Return the (x, y) coordinate for the center point of the cell that contains the specified text.  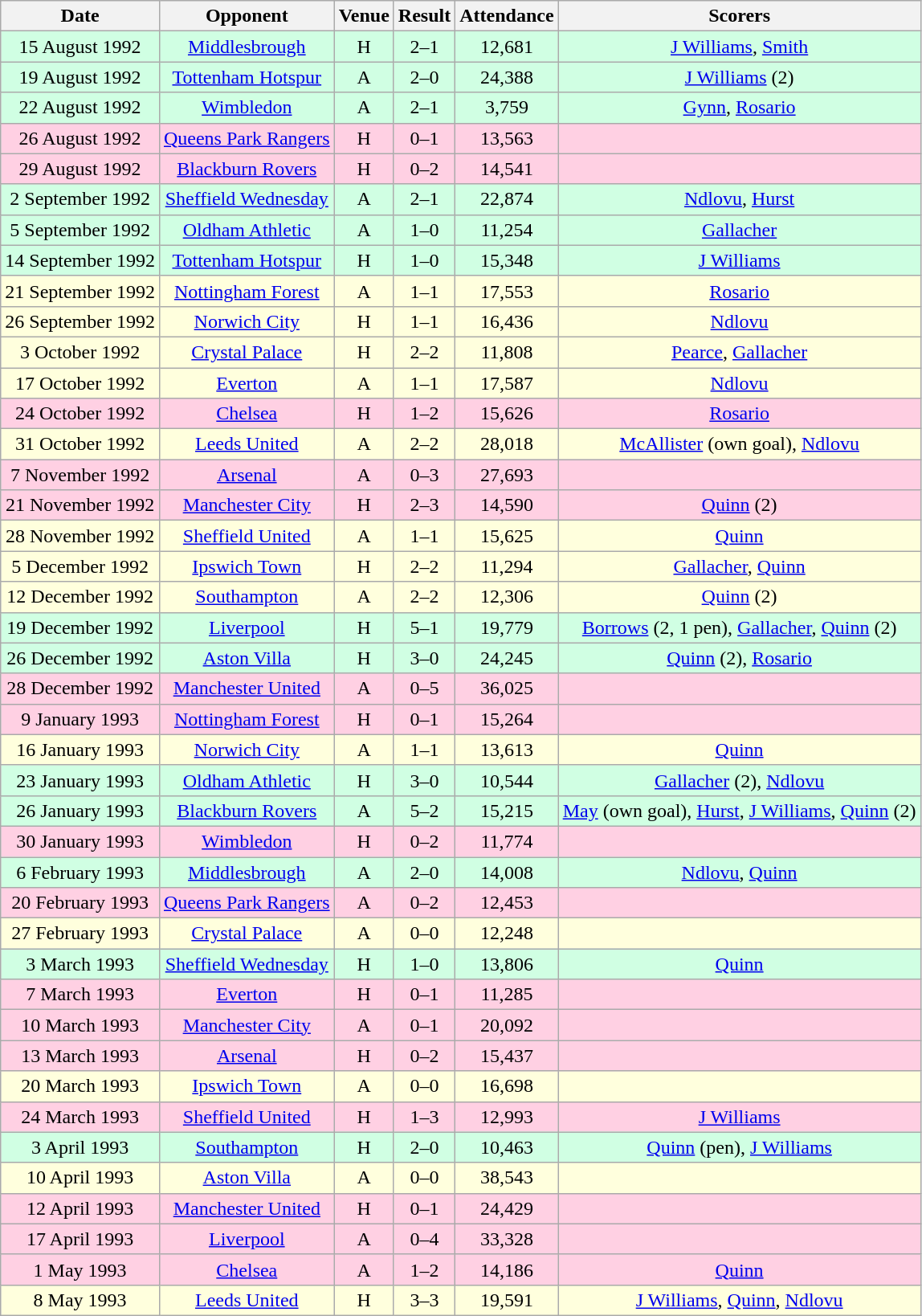
9 January 1993 (80, 719)
12 April 1993 (80, 1208)
15,625 (507, 536)
11,294 (507, 566)
Date (80, 16)
27,693 (507, 475)
13 March 1993 (80, 1056)
10,463 (507, 1147)
10 April 1993 (80, 1178)
14,186 (507, 1269)
13,613 (507, 750)
7 November 1992 (80, 475)
14,590 (507, 505)
24,429 (507, 1208)
17,587 (507, 383)
20 February 1993 (80, 903)
1 May 1993 (80, 1269)
12 December 1992 (80, 597)
12,248 (507, 934)
15,264 (507, 719)
28 December 1992 (80, 689)
28 November 1992 (80, 536)
15,626 (507, 414)
Gynn, Rosario (739, 108)
10 March 1993 (80, 1025)
Venue (364, 16)
11,774 (507, 841)
23 January 1993 (80, 780)
13,563 (507, 138)
15,215 (507, 811)
Borrows (2, 1 pen), Gallacher, Quinn (2) (739, 627)
2 September 1992 (80, 199)
3 April 1993 (80, 1147)
12,453 (507, 903)
3,759 (507, 108)
1–3 (424, 1117)
22,874 (507, 199)
15,437 (507, 1056)
29 August 1992 (80, 169)
36,025 (507, 689)
12,306 (507, 597)
Ndlovu, Hurst (739, 199)
Gallacher (2), Ndlovu (739, 780)
15,348 (507, 260)
26 August 1992 (80, 138)
5–1 (424, 627)
22 August 1992 (80, 108)
11,285 (507, 995)
Pearce, Gallacher (739, 352)
10,544 (507, 780)
13,806 (507, 964)
30 January 1993 (80, 841)
Opponent (247, 16)
J Williams (2) (739, 77)
14,541 (507, 169)
J Williams, Smith (739, 47)
11,808 (507, 352)
20,092 (507, 1025)
20 March 1993 (80, 1086)
Ndlovu, Quinn (739, 872)
3–3 (424, 1300)
8 May 1993 (80, 1300)
28,018 (507, 444)
McAllister (own goal), Ndlovu (739, 444)
Gallacher, Quinn (739, 566)
Result (424, 16)
Gallacher (739, 230)
21 November 1992 (80, 505)
Quinn (2), Rosario (739, 658)
27 February 1993 (80, 934)
26 December 1992 (80, 658)
17 April 1993 (80, 1239)
12,993 (507, 1117)
19 August 1992 (80, 77)
16 January 1993 (80, 750)
0–3 (424, 475)
May (own goal), Hurst, J Williams, Quinn (2) (739, 811)
11,254 (507, 230)
38,543 (507, 1178)
19,591 (507, 1300)
24,388 (507, 77)
14,008 (507, 872)
24 March 1993 (80, 1117)
Scorers (739, 16)
5 September 1992 (80, 230)
24,245 (507, 658)
3 March 1993 (80, 964)
15 August 1992 (80, 47)
26 January 1993 (80, 811)
5 December 1992 (80, 566)
14 September 1992 (80, 260)
19,779 (507, 627)
12,681 (507, 47)
33,328 (507, 1239)
6 February 1993 (80, 872)
J Williams, Quinn, Ndlovu (739, 1300)
0–4 (424, 1239)
26 September 1992 (80, 321)
17,553 (507, 291)
17 October 1992 (80, 383)
24 October 1992 (80, 414)
19 December 1992 (80, 627)
2–3 (424, 505)
5–2 (424, 811)
Quinn (pen), J Williams (739, 1147)
31 October 1992 (80, 444)
16,436 (507, 321)
21 September 1992 (80, 291)
7 March 1993 (80, 995)
16,698 (507, 1086)
0–5 (424, 689)
Attendance (507, 16)
3 October 1992 (80, 352)
